Detect which cell encompasses the target text, then output its [X, Y] center coordinate. 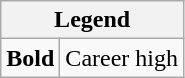
Legend [92, 20]
Career high [122, 58]
Bold [30, 58]
